From the cell containing the given text, extract its center point as [x, y] coordinate. 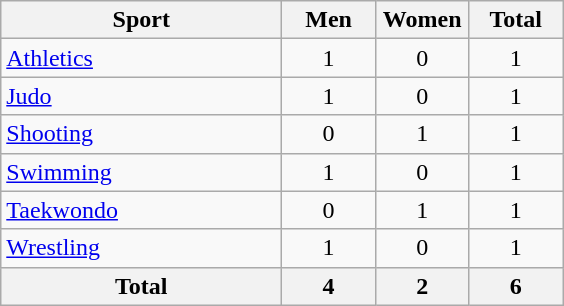
Swimming [142, 172]
Wrestling [142, 248]
Taekwondo [142, 210]
Men [329, 20]
2 [422, 286]
Judo [142, 96]
Shooting [142, 134]
Athletics [142, 58]
Sport [142, 20]
4 [329, 286]
6 [516, 286]
Women [422, 20]
